Return the [x, y] coordinate for the center point of the cell that contains the specified text.  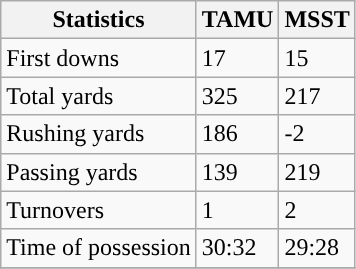
186 [238, 134]
Rushing yards [99, 134]
29:28 [317, 248]
Time of possession [99, 248]
2 [317, 210]
325 [238, 96]
Total yards [99, 96]
TAMU [238, 20]
15 [317, 58]
MSST [317, 20]
17 [238, 58]
139 [238, 172]
-2 [317, 134]
219 [317, 172]
Statistics [99, 20]
First downs [99, 58]
30:32 [238, 248]
1 [238, 210]
Passing yards [99, 172]
Turnovers [99, 210]
217 [317, 96]
